Detect which cell encompasses the target text, then output its [x, y] center coordinate. 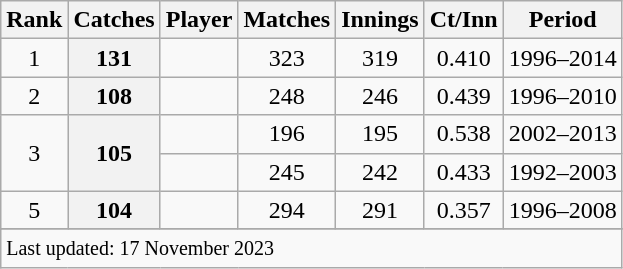
294 [287, 210]
Last updated: 17 November 2023 [312, 248]
3 [34, 153]
Player [199, 20]
0.439 [464, 96]
246 [380, 96]
Period [562, 20]
291 [380, 210]
0.538 [464, 134]
131 [114, 58]
Rank [34, 20]
1 [34, 58]
245 [287, 172]
248 [287, 96]
2 [34, 96]
0.410 [464, 58]
0.433 [464, 172]
5 [34, 210]
0.357 [464, 210]
319 [380, 58]
Ct/Inn [464, 20]
1996–2008 [562, 210]
323 [287, 58]
242 [380, 172]
Matches [287, 20]
Catches [114, 20]
Innings [380, 20]
196 [287, 134]
105 [114, 153]
195 [380, 134]
104 [114, 210]
1996–2010 [562, 96]
1996–2014 [562, 58]
2002–2013 [562, 134]
108 [114, 96]
1992–2003 [562, 172]
